Capture the cell that displays the provided text and extract its (X, Y) central coordinate. 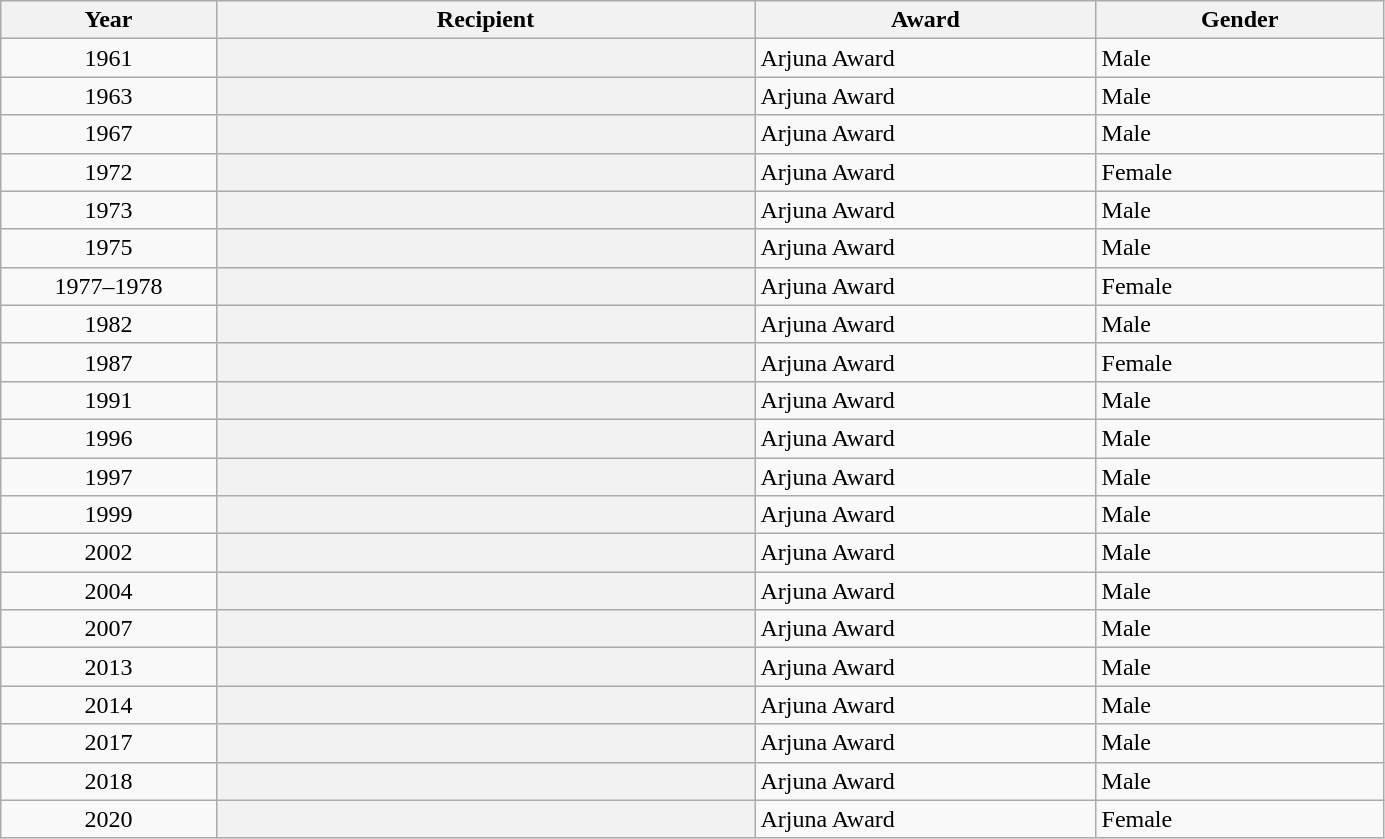
1987 (108, 362)
2018 (108, 781)
2002 (108, 553)
1961 (108, 58)
1999 (108, 515)
1973 (108, 210)
2017 (108, 743)
1991 (108, 400)
Award (926, 20)
1975 (108, 248)
1963 (108, 96)
1977–1978 (108, 286)
1982 (108, 324)
Recipient (486, 20)
1997 (108, 477)
1972 (108, 172)
2013 (108, 667)
2007 (108, 629)
Gender (1240, 20)
1967 (108, 134)
1996 (108, 438)
Year (108, 20)
2014 (108, 705)
2004 (108, 591)
2020 (108, 819)
